Determine the (x, y) coordinate at the center of the cell enclosing the given text.  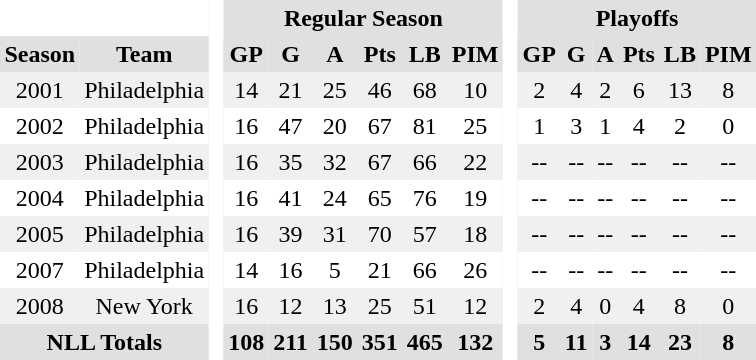
70 (380, 234)
NLL Totals (104, 342)
57 (424, 234)
24 (334, 198)
351 (380, 342)
108 (246, 342)
39 (291, 234)
35 (291, 162)
23 (680, 342)
32 (334, 162)
211 (291, 342)
Team (144, 54)
68 (424, 90)
41 (291, 198)
22 (475, 162)
65 (380, 198)
81 (424, 126)
465 (424, 342)
132 (475, 342)
47 (291, 126)
76 (424, 198)
46 (380, 90)
New York (144, 306)
2003 (40, 162)
2004 (40, 198)
Regular Season (364, 18)
2005 (40, 234)
10 (475, 90)
Season (40, 54)
Playoffs (637, 18)
2008 (40, 306)
2007 (40, 270)
51 (424, 306)
18 (475, 234)
19 (475, 198)
150 (334, 342)
26 (475, 270)
20 (334, 126)
2002 (40, 126)
11 (576, 342)
6 (638, 90)
2001 (40, 90)
31 (334, 234)
